Capture the cell that displays the provided text and extract its [X, Y] central coordinate. 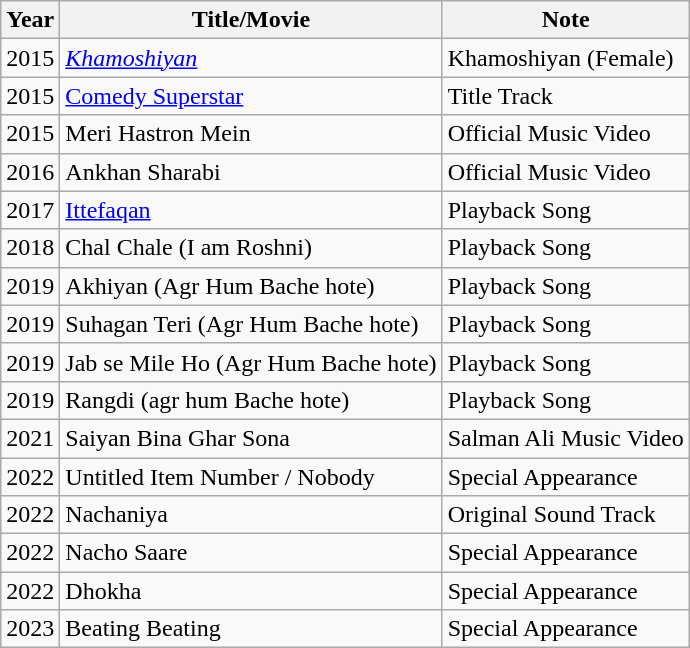
Khamoshiyan (Female) [566, 58]
Rangdi (agr hum Bache hote) [251, 400]
Jab se Mile Ho (Agr Hum Bache hote) [251, 362]
2016 [30, 172]
Untitled Item Number / Nobody [251, 477]
Dhokha [251, 591]
Chal Chale (I am Roshni) [251, 248]
Ittefaqan [251, 210]
Beating Beating [251, 629]
Ankhan Sharabi [251, 172]
Saiyan Bina Ghar Sona [251, 438]
Title/Movie [251, 20]
2018 [30, 248]
Title Track [566, 96]
Original Sound Track [566, 515]
Year [30, 20]
Khamoshiyan [251, 58]
Nacho Saare [251, 553]
2023 [30, 629]
Akhiyan (Agr Hum Bache hote) [251, 286]
Salman Ali Music Video [566, 438]
Comedy Superstar [251, 96]
Suhagan Teri (Agr Hum Bache hote) [251, 324]
Nachaniya [251, 515]
2021 [30, 438]
Meri Hastron Mein [251, 134]
Note [566, 20]
2017 [30, 210]
